Pinpoint the cell where the given text exists, returning its [X, Y] midpoint coordinate. 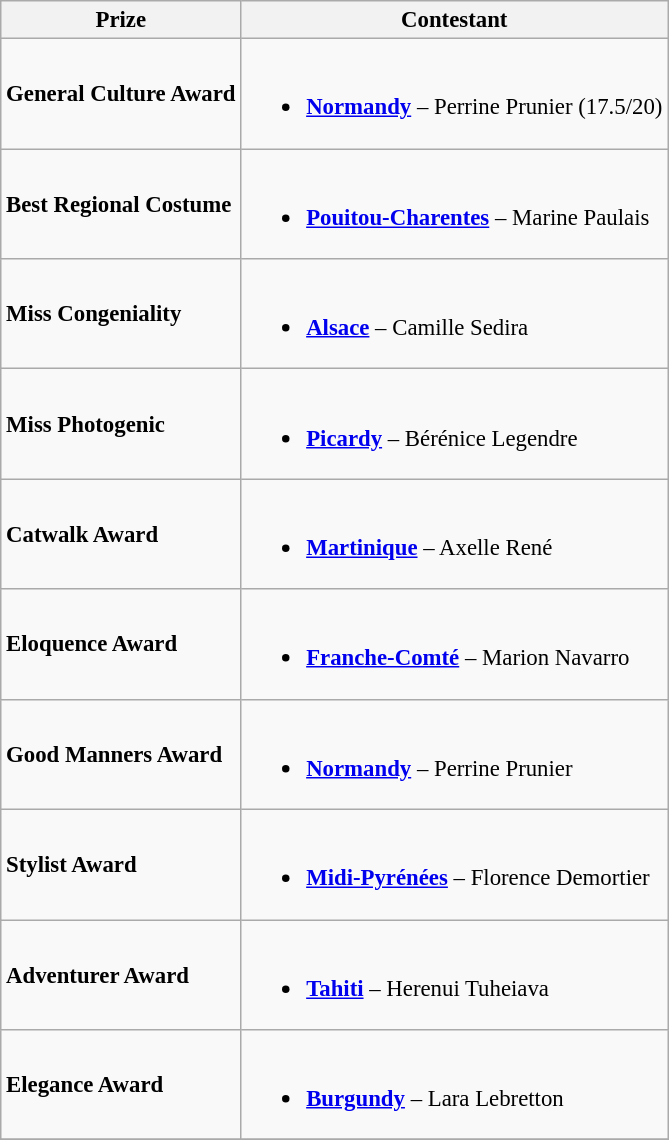
Normandy – Perrine Prunier (17.5/20) [454, 94]
Good Manners Award [121, 754]
Normandy – Perrine Prunier [454, 754]
General Culture Award [121, 94]
Stylist Award [121, 865]
Tahiti – Herenui Tuheiava [454, 975]
Catwalk Award [121, 534]
Eloquence Award [121, 644]
Picardy – Bérénice Legendre [454, 424]
Pouitou-Charentes – Marine Paulais [454, 204]
Miss Congeniality [121, 314]
Contestant [454, 20]
Best Regional Costume [121, 204]
Elegance Award [121, 1085]
Midi-Pyrénées – Florence Demortier [454, 865]
Burgundy – Lara Lebretton [454, 1085]
Franche-Comté – Marion Navarro [454, 644]
Alsace – Camille Sedira [454, 314]
Miss Photogenic [121, 424]
Prize [121, 20]
Martinique – Axelle René [454, 534]
Adventurer Award [121, 975]
